Return (X, Y) of the center of cell containing provided text 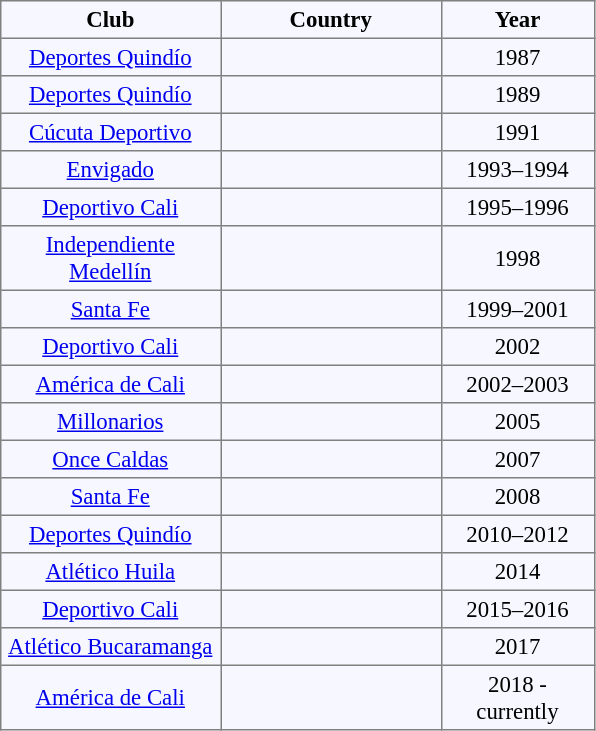
2010–2012 (518, 534)
1999–2001 (518, 309)
Envigado (110, 170)
1991 (518, 132)
2002–2003 (518, 384)
2014 (518, 572)
1998 (518, 258)
1993–1994 (518, 170)
2005 (518, 422)
Independiente Medellín (110, 258)
Atlético Huila (110, 572)
Cúcuta Deportivo (110, 132)
1987 (518, 57)
1989 (518, 95)
2008 (518, 497)
Atlético Bucaramanga (110, 647)
1995–1996 (518, 207)
2007 (518, 459)
Once Caldas (110, 459)
Millonarios (110, 422)
2015–2016 (518, 609)
2018 - currently (518, 697)
Year (518, 20)
2017 (518, 647)
Club (110, 20)
2002 (518, 347)
Country (330, 20)
